Scan for the cell matching the given text and deliver its (x, y) coordinate at center. 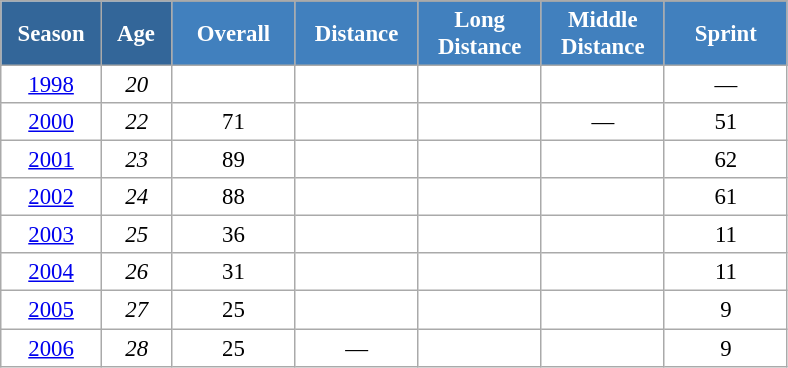
2004 (52, 273)
36 (234, 235)
Long Distance (480, 34)
2005 (52, 310)
2002 (52, 197)
Overall (234, 34)
Middle Distance (602, 34)
27 (136, 310)
51 (726, 122)
23 (136, 160)
Season (52, 34)
Age (136, 34)
1998 (52, 85)
2003 (52, 235)
22 (136, 122)
2000 (52, 122)
2006 (52, 348)
61 (726, 197)
31 (234, 273)
26 (136, 273)
Distance (356, 34)
Sprint (726, 34)
24 (136, 197)
88 (234, 197)
71 (234, 122)
2001 (52, 160)
62 (726, 160)
20 (136, 85)
89 (234, 160)
28 (136, 348)
